Search for the cell housing the specified text and yield its [X, Y] center coordinate. 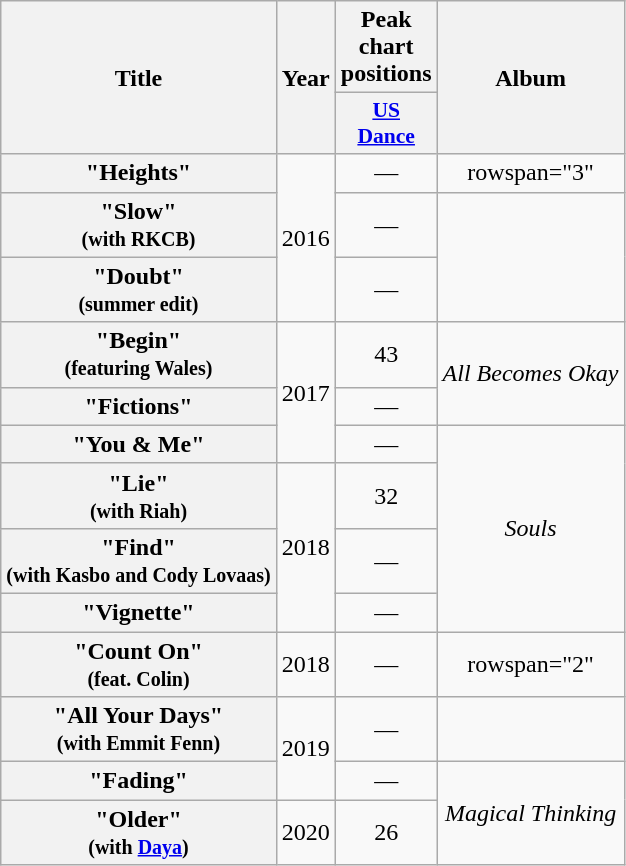
Souls [530, 528]
43 [386, 354]
2019 [306, 748]
"Vignette" [138, 612]
Album [530, 78]
32 [386, 496]
"All Your Days"(with Emmit Fenn) [138, 730]
2017 [306, 392]
"Begin" (featuring Wales) [138, 354]
Magical Thinking [530, 814]
Peak chart positions [386, 47]
rowspan="3" [530, 173]
"Doubt" (summer edit) [138, 290]
Year [306, 78]
USDance [386, 124]
rowspan="2" [530, 664]
26 [386, 832]
"Count On"(feat. Colin) [138, 664]
"You & Me" [138, 444]
"Fictions" [138, 406]
"Lie" (with Riah) [138, 496]
"Slow" (with RKCB) [138, 224]
"Heights" [138, 173]
All Becomes Okay [530, 374]
"Fading" [138, 781]
"Find" (with Kasbo and Cody Lovaas) [138, 560]
"Older"(with Daya) [138, 832]
Title [138, 78]
2016 [306, 238]
2020 [306, 832]
